Return [x, y] of the center of cell containing provided text 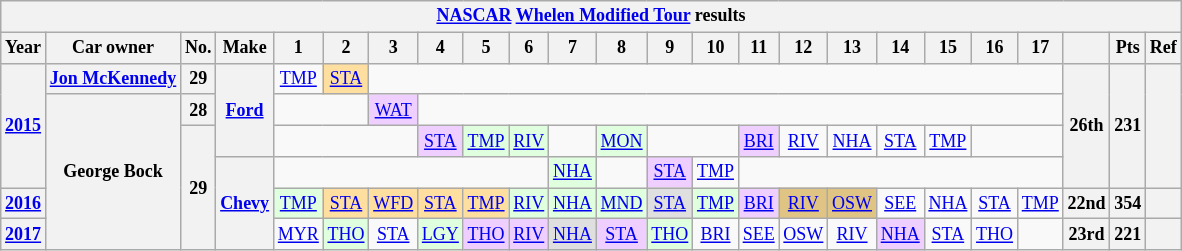
Chevy [245, 204]
Ford [245, 110]
Car owner [112, 48]
231 [1128, 126]
No. [198, 48]
WFD [394, 204]
17 [1040, 48]
LGY [441, 234]
5 [486, 48]
12 [804, 48]
1 [298, 48]
Make [245, 48]
2015 [24, 126]
6 [529, 48]
Ref [1163, 48]
MON [622, 140]
9 [670, 48]
26th [1086, 126]
8 [622, 48]
MND [622, 204]
14 [900, 48]
23rd [1086, 234]
3 [394, 48]
354 [1128, 204]
2017 [24, 234]
13 [852, 48]
10 [716, 48]
4 [441, 48]
7 [573, 48]
15 [948, 48]
George Bock [112, 172]
16 [995, 48]
28 [198, 110]
Jon McKennedy [112, 78]
22nd [1086, 204]
NASCAR Whelen Modified Tour results [591, 16]
11 [758, 48]
MYR [298, 234]
Year [24, 48]
221 [1128, 234]
Pts [1128, 48]
WAT [394, 110]
2 [346, 48]
2016 [24, 204]
